Determine the [X, Y] coordinate at the center of the cell enclosing the given text.  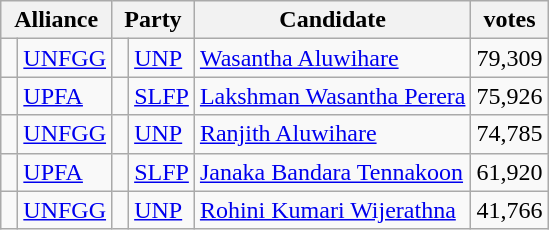
Rohini Kumari Wijerathna [332, 210]
Lakshman Wasantha Perera [332, 96]
Janaka Bandara Tennakoon [332, 172]
Ranjith Aluwihare [332, 134]
74,785 [510, 134]
Wasantha Aluwihare [332, 58]
Alliance [56, 20]
79,309 [510, 58]
75,926 [510, 96]
Party [154, 20]
41,766 [510, 210]
votes [510, 20]
Candidate [332, 20]
61,920 [510, 172]
